Provide the [X, Y] coordinate of the cell's center where the given text is located.  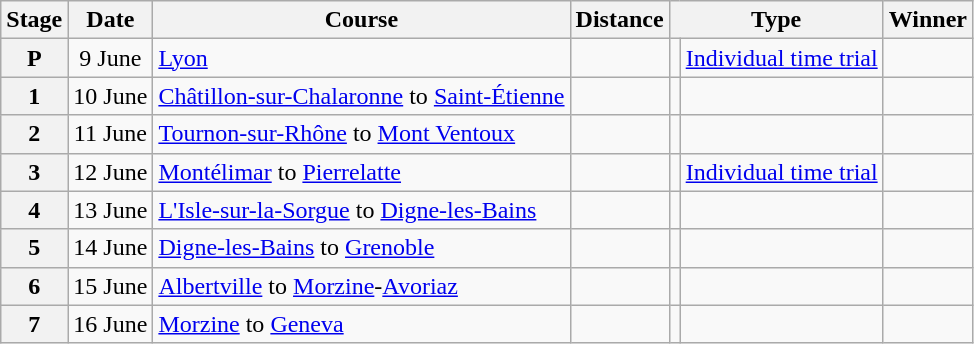
2 [34, 134]
Albertville to Morzine-Avoriaz [362, 286]
L'Isle-sur-la-Sorgue to Digne-les-Bains [362, 210]
1 [34, 96]
14 June [110, 248]
Course [362, 20]
7 [34, 324]
Date [110, 20]
16 June [110, 324]
4 [34, 210]
3 [34, 172]
Type [776, 20]
13 June [110, 210]
Winner [928, 20]
11 June [110, 134]
Stage [34, 20]
Tournon-sur-Rhône to Mont Ventoux [362, 134]
10 June [110, 96]
12 June [110, 172]
Distance [620, 20]
6 [34, 286]
Montélimar to Pierrelatte [362, 172]
5 [34, 248]
P [34, 58]
15 June [110, 286]
Châtillon-sur-Chalaronne to Saint-Étienne [362, 96]
Morzine to Geneva [362, 324]
Digne-les-Bains to Grenoble [362, 248]
9 June [110, 58]
Lyon [362, 58]
